From the cell containing the given text, extract its center point as [X, Y] coordinate. 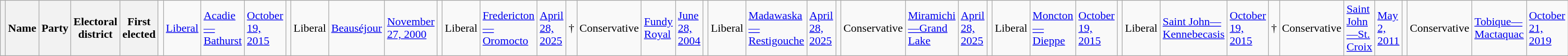
Saint John—St. Croix [1359, 28]
Madawaska—Restigouche [776, 28]
Acadie—Bathurst [223, 28]
Name [23, 28]
Fredericton—Oromocto [509, 28]
Fundy Royal [658, 28]
May 2, 2011 [1388, 28]
First elected [139, 28]
November 27, 2000 [411, 28]
Party [55, 28]
October 21, 2019 [1547, 28]
Electoral district [95, 28]
Saint John—Kennebecasis [1194, 28]
Moncton—Dieppe [1053, 28]
June 28, 2004 [689, 28]
Miramichi—Grand Lake [932, 28]
Beauséjour [356, 28]
Tobique—Mactaquac [1499, 28]
